Return the (x, y) coordinate for the center point of the cell that contains the specified text.  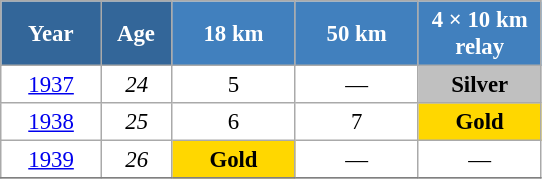
18 km (234, 34)
1939 (52, 160)
6 (234, 122)
26 (136, 160)
7 (356, 122)
4 × 10 km relay (480, 34)
Silver (480, 85)
Year (52, 34)
24 (136, 85)
1937 (52, 85)
5 (234, 85)
Age (136, 34)
1938 (52, 122)
50 km (356, 34)
25 (136, 122)
